Capture the cell that displays the provided text and extract its [X, Y] central coordinate. 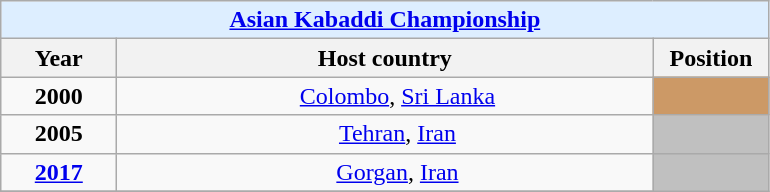
Year [59, 58]
Tehran, Iran [385, 134]
Position [711, 58]
Gorgan, Iran [385, 172]
Host country [385, 58]
2000 [59, 96]
2005 [59, 134]
Colombo, Sri Lanka [385, 96]
2017 [59, 172]
Asian Kabaddi Championship [385, 20]
